Detect which cell encompasses the target text, then output its [X, Y] center coordinate. 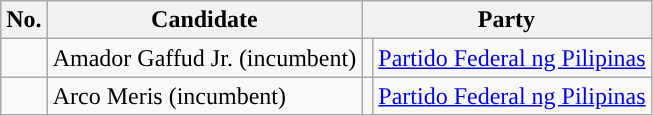
No. [24, 20]
Party [506, 20]
Amador Gaffud Jr. (incumbent) [204, 58]
Candidate [204, 20]
Arco Meris (incumbent) [204, 96]
